Find where the given text appears and provide that cell's center as [X, Y] coordinate. 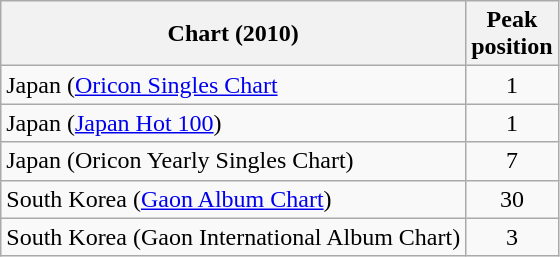
7 [512, 161]
Japan (Japan Hot 100) [234, 123]
Japan (Oricon Yearly Singles Chart) [234, 161]
3 [512, 237]
Japan (Oricon Singles Chart [234, 85]
South Korea (Gaon Album Chart) [234, 199]
Chart (2010) [234, 34]
Peakposition [512, 34]
30 [512, 199]
South Korea (Gaon International Album Chart) [234, 237]
